Find where the given text appears and provide that cell's center as (x, y) coordinate. 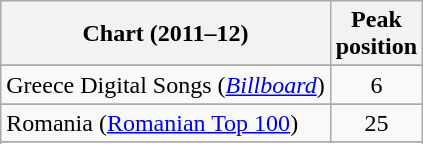
Greece Digital Songs (Billboard) (166, 85)
6 (376, 85)
25 (376, 123)
Romania (Romanian Top 100) (166, 123)
Chart (2011–12) (166, 34)
Peakposition (376, 34)
